Identify which cell holds the provided text, then report its (X, Y) central coordinate. 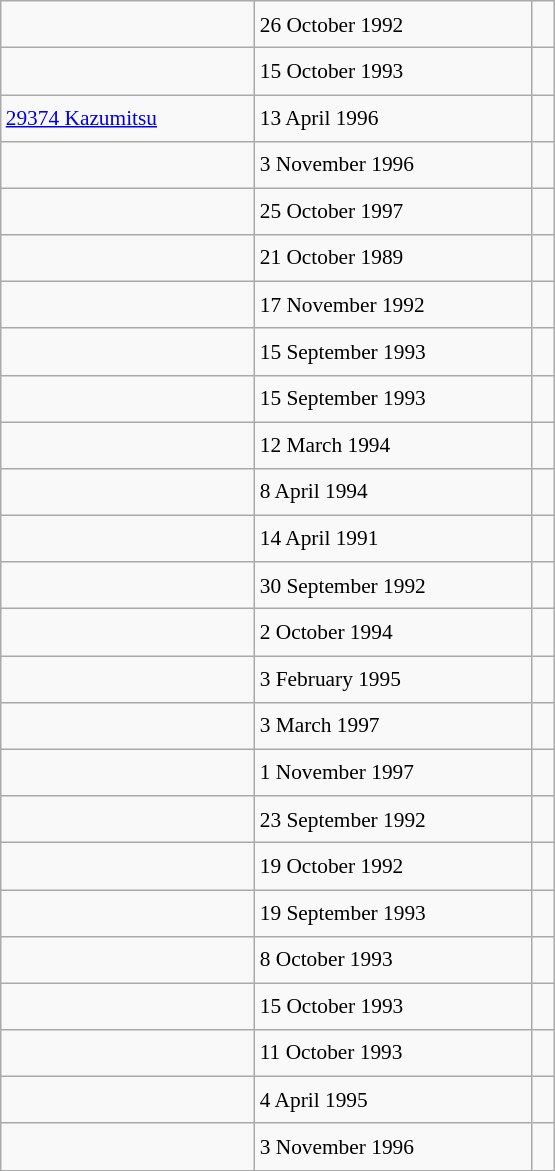
19 October 1992 (394, 866)
1 November 1997 (394, 772)
4 April 1995 (394, 1100)
29374 Kazumitsu (128, 118)
26 October 1992 (394, 24)
11 October 1993 (394, 1054)
8 April 1994 (394, 492)
3 March 1997 (394, 726)
3 February 1995 (394, 680)
12 March 1994 (394, 446)
25 October 1997 (394, 212)
30 September 1992 (394, 586)
8 October 1993 (394, 960)
14 April 1991 (394, 538)
23 September 1992 (394, 820)
17 November 1992 (394, 306)
2 October 1994 (394, 632)
13 April 1996 (394, 118)
21 October 1989 (394, 258)
19 September 1993 (394, 914)
